Provide the [X, Y] coordinate of the cell's center where the given text is located.  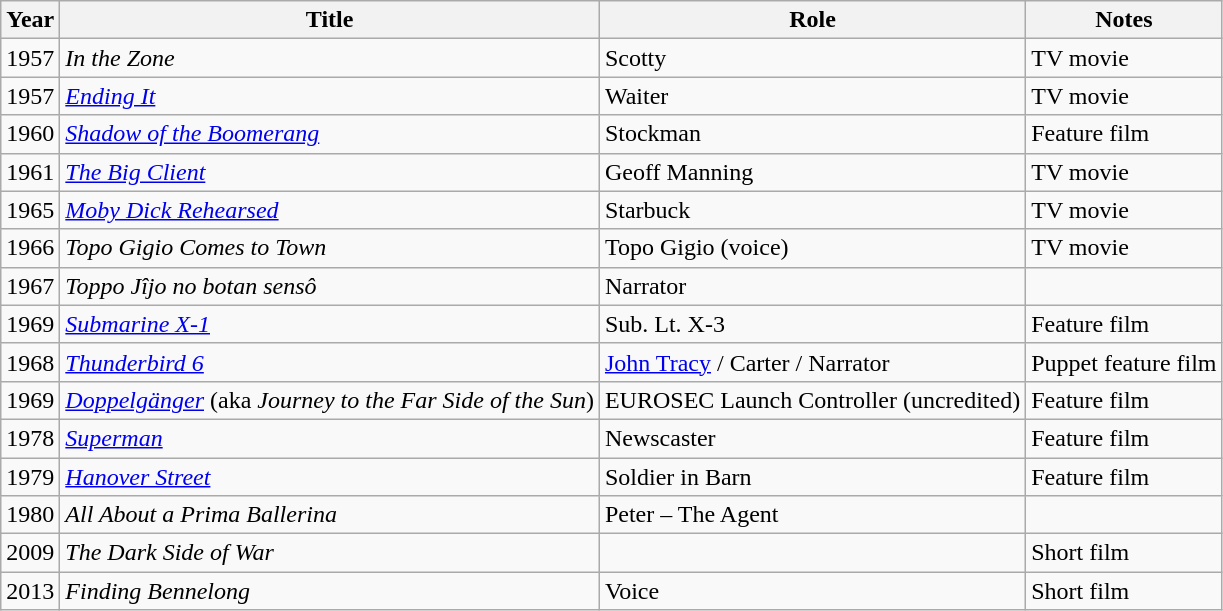
Topo Gigio (voice) [812, 248]
1967 [30, 286]
Notes [1124, 20]
Peter – The Agent [812, 515]
Title [330, 20]
Voice [812, 591]
Doppelgänger (aka Journey to the Far Side of the Sun) [330, 400]
The Dark Side of War [330, 553]
Submarine X-1 [330, 324]
Stockman [812, 134]
The Big Client [330, 172]
Scotty [812, 58]
Shadow of the Boomerang [330, 134]
1960 [30, 134]
Puppet feature film [1124, 362]
In the Zone [330, 58]
All About a Prima Ballerina [330, 515]
1965 [30, 210]
Hanover Street [330, 477]
Soldier in Barn [812, 477]
John Tracy / Carter / Narrator [812, 362]
1978 [30, 438]
Thunderbird 6 [330, 362]
2013 [30, 591]
Starbuck [812, 210]
1961 [30, 172]
Geoff Manning [812, 172]
Role [812, 20]
Sub. Lt. X-3 [812, 324]
Toppo Jîjo no botan sensô [330, 286]
1968 [30, 362]
Newscaster [812, 438]
Moby Dick Rehearsed [330, 210]
Finding Bennelong [330, 591]
1979 [30, 477]
Narrator [812, 286]
Ending It [330, 96]
Superman [330, 438]
Topo Gigio Comes to Town [330, 248]
1966 [30, 248]
Year [30, 20]
1980 [30, 515]
EUROSEC Launch Controller (uncredited) [812, 400]
Waiter [812, 96]
2009 [30, 553]
